Pinpoint the cell where the given text exists, returning its [x, y] midpoint coordinate. 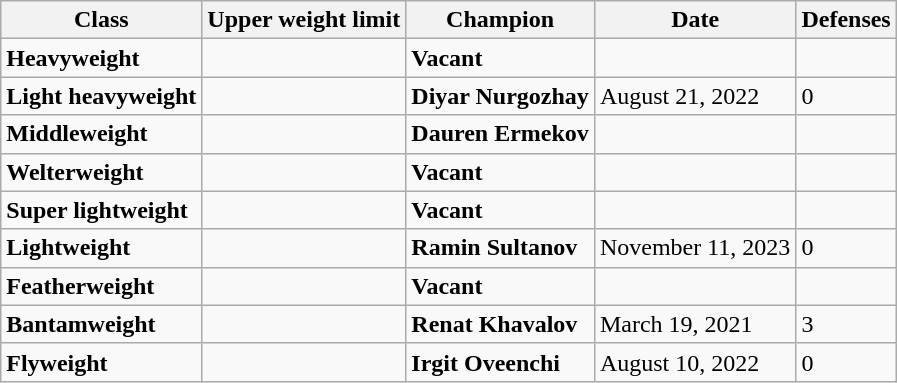
Super lightweight [102, 210]
3 [846, 324]
Champion [500, 20]
August 10, 2022 [694, 362]
Ramin Sultanov [500, 248]
Flyweight [102, 362]
Renat Khavalov [500, 324]
Welterweight [102, 172]
Heavyweight [102, 58]
Upper weight limit [304, 20]
Featherweight [102, 286]
Dauren Ermekov [500, 134]
Diyar Nurgozhay [500, 96]
March 19, 2021 [694, 324]
August 21, 2022 [694, 96]
Middleweight [102, 134]
Bantamweight [102, 324]
Defenses [846, 20]
November 11, 2023 [694, 248]
Irgit Oveenchi [500, 362]
Class [102, 20]
Date [694, 20]
Lightweight [102, 248]
Light heavyweight [102, 96]
